Return (x, y) of the center of cell containing provided text 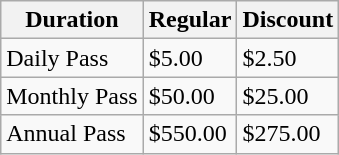
Discount (288, 20)
Monthly Pass (72, 96)
Daily Pass (72, 58)
$2.50 (288, 58)
$550.00 (190, 134)
$275.00 (288, 134)
Regular (190, 20)
$5.00 (190, 58)
Duration (72, 20)
$25.00 (288, 96)
$50.00 (190, 96)
Annual Pass (72, 134)
